Find where the given text appears and provide that cell's center as [x, y] coordinate. 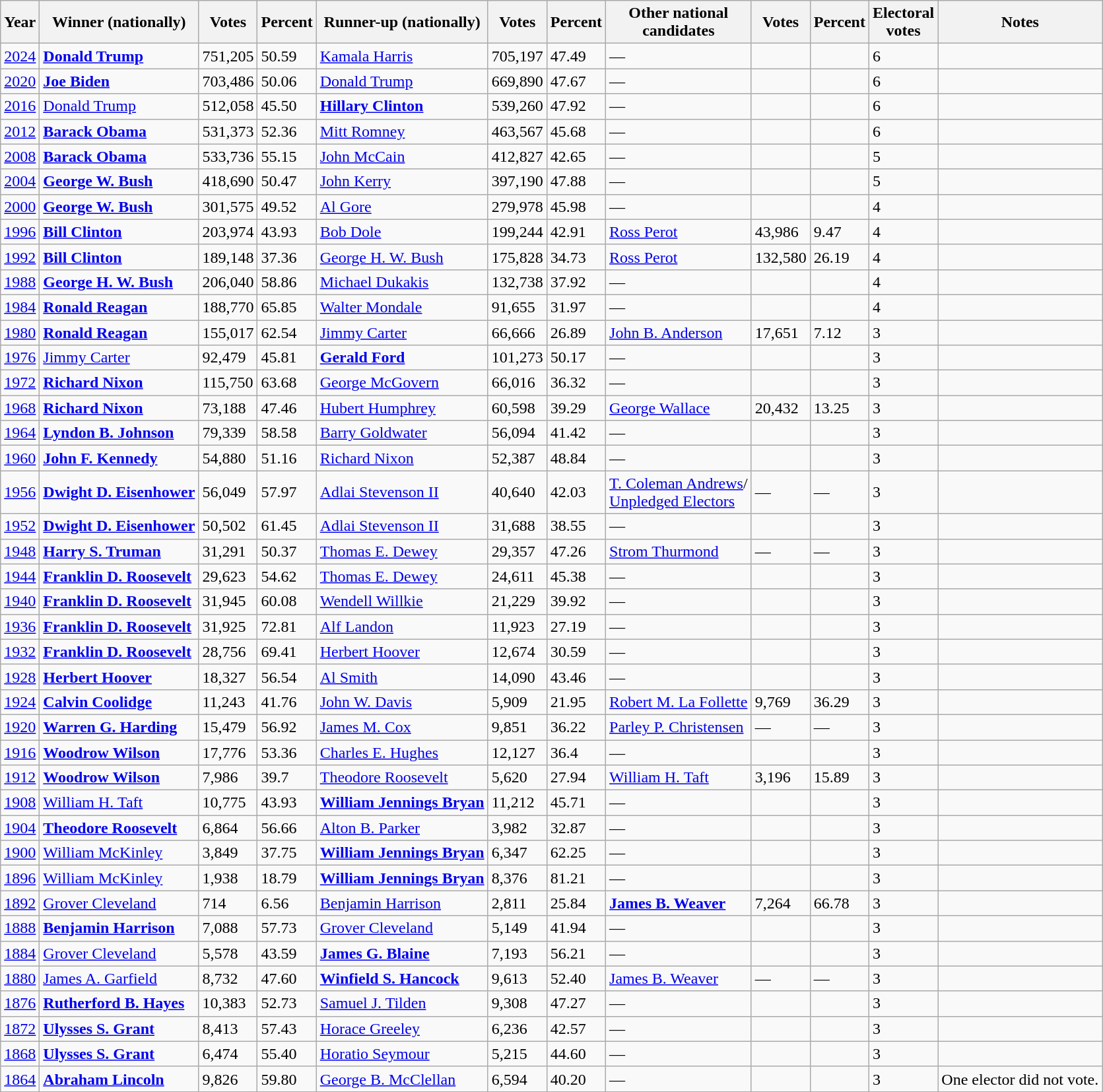
7,088 [228, 928]
9,851 [518, 727]
50.47 [286, 182]
65.85 [286, 307]
Kamala Harris [402, 56]
54,880 [228, 458]
279,978 [518, 207]
36.32 [576, 383]
43.59 [286, 953]
1956 [20, 493]
32.87 [576, 828]
1900 [20, 853]
47.27 [576, 1004]
Hillary Clinton [402, 106]
1908 [20, 803]
73,188 [228, 408]
11,923 [518, 627]
Alf Landon [402, 627]
36.29 [840, 702]
18.79 [286, 878]
25.84 [576, 903]
2020 [20, 81]
40.20 [576, 1079]
56.92 [286, 727]
1972 [20, 383]
29,357 [518, 551]
155,017 [228, 332]
11,212 [518, 803]
53.36 [286, 752]
Horace Greeley [402, 1029]
Charles E. Hughes [402, 752]
60,598 [518, 408]
Winfield S. Hancock [402, 978]
1976 [20, 358]
9,308 [518, 1004]
539,260 [518, 106]
1888 [20, 928]
34.73 [576, 257]
1896 [20, 878]
59.80 [286, 1079]
66,016 [518, 383]
39.92 [576, 601]
8,376 [518, 878]
189,148 [228, 257]
714 [228, 903]
1996 [20, 232]
47.60 [286, 978]
9,826 [228, 1079]
703,486 [228, 81]
37.36 [286, 257]
1916 [20, 752]
1944 [20, 576]
81.21 [576, 878]
3,196 [780, 778]
50,502 [228, 526]
58.58 [286, 433]
1952 [20, 526]
1,938 [228, 878]
41.42 [576, 433]
56.66 [286, 828]
26.89 [576, 332]
79,339 [228, 433]
2024 [20, 56]
1948 [20, 551]
10,775 [228, 803]
Gerald Ford [402, 358]
1884 [20, 953]
50.59 [286, 56]
12,674 [518, 652]
1920 [20, 727]
51.16 [286, 458]
Lyndon B. Johnson [119, 433]
5,578 [228, 953]
57.43 [286, 1029]
5,909 [518, 702]
30.59 [576, 652]
James M. Cox [402, 727]
47.92 [576, 106]
7.12 [840, 332]
56,049 [228, 493]
1932 [20, 652]
45.38 [576, 576]
63.68 [286, 383]
13.25 [840, 408]
2016 [20, 106]
6,347 [518, 853]
132,738 [518, 282]
39.7 [286, 778]
6.56 [286, 903]
1872 [20, 1029]
533,736 [228, 156]
2,811 [518, 903]
58.86 [286, 282]
John B. Anderson [679, 332]
James G. Blaine [402, 953]
Samuel J. Tilden [402, 1004]
9,613 [518, 978]
1904 [20, 828]
45.50 [286, 106]
George McGovern [402, 383]
8,732 [228, 978]
57.73 [286, 928]
66,666 [518, 332]
5,620 [518, 778]
43,986 [780, 232]
George Wallace [679, 408]
669,890 [518, 81]
Bob Dole [402, 232]
62.25 [576, 853]
18,327 [228, 677]
60.08 [286, 601]
206,040 [228, 282]
62.54 [286, 332]
40,640 [518, 493]
412,827 [518, 156]
52,387 [518, 458]
Al Smith [402, 677]
Rutherford B. Hayes [119, 1004]
9.47 [840, 232]
36.22 [576, 727]
Runner-up (nationally) [402, 22]
55.40 [286, 1054]
91,655 [518, 307]
175,828 [518, 257]
28,756 [228, 652]
52.36 [286, 131]
1876 [20, 1004]
52.73 [286, 1004]
Abraham Lincoln [119, 1079]
Wendell Willkie [402, 601]
Harry S. Truman [119, 551]
Al Gore [402, 207]
48.84 [576, 458]
43.46 [576, 677]
47.67 [576, 81]
38.55 [576, 526]
Joe Biden [119, 81]
1968 [20, 408]
1864 [20, 1079]
47.88 [576, 182]
56,094 [518, 433]
Other nationalcandidates [679, 22]
6,594 [518, 1079]
26.19 [840, 257]
1992 [20, 257]
Strom Thurmond [679, 551]
27.19 [576, 627]
21,229 [518, 601]
1960 [20, 458]
Michael Dukakis [402, 282]
397,190 [518, 182]
6,864 [228, 828]
463,567 [518, 131]
36.4 [576, 752]
15,479 [228, 727]
42.03 [576, 493]
1868 [20, 1054]
5,215 [518, 1054]
11,243 [228, 702]
31,945 [228, 601]
66.78 [840, 903]
Horatio Seymour [402, 1054]
50.06 [286, 81]
John F. Kennedy [119, 458]
52.40 [576, 978]
55.15 [286, 156]
41.94 [576, 928]
37.75 [286, 853]
7,986 [228, 778]
1984 [20, 307]
199,244 [518, 232]
6,236 [518, 1029]
56.54 [286, 677]
1988 [20, 282]
29,623 [228, 576]
31,291 [228, 551]
92,479 [228, 358]
42.91 [576, 232]
61.45 [286, 526]
8,413 [228, 1029]
49.52 [286, 207]
14,090 [518, 677]
418,690 [228, 182]
42.65 [576, 156]
Mitt Romney [402, 131]
45.98 [576, 207]
1924 [20, 702]
George B. McClellan [402, 1079]
45.71 [576, 803]
42.57 [576, 1029]
301,575 [228, 207]
Parley P. Christensen [679, 727]
705,197 [518, 56]
6,474 [228, 1054]
54.62 [286, 576]
31.97 [576, 307]
5,149 [518, 928]
3,982 [518, 828]
7,193 [518, 953]
2000 [20, 207]
1880 [20, 978]
17,651 [780, 332]
One elector did not vote. [1020, 1079]
751,205 [228, 56]
27.94 [576, 778]
2012 [20, 131]
57.97 [286, 493]
Electoralvotes [903, 22]
Warren G. Harding [119, 727]
1964 [20, 433]
39.29 [576, 408]
1936 [20, 627]
47.49 [576, 56]
115,750 [228, 383]
1912 [20, 778]
44.60 [576, 1054]
1940 [20, 601]
2008 [20, 156]
10,383 [228, 1004]
1928 [20, 677]
21.95 [576, 702]
Calvin Coolidge [119, 702]
47.46 [286, 408]
Alton B. Parker [402, 828]
512,058 [228, 106]
50.17 [576, 358]
2004 [20, 182]
3,849 [228, 853]
1892 [20, 903]
20,432 [780, 408]
Barry Goldwater [402, 433]
9,769 [780, 702]
531,373 [228, 131]
Hubert Humphrey [402, 408]
37.92 [576, 282]
31,925 [228, 627]
T. Coleman Andrews/Unpledged Electors [679, 493]
17,776 [228, 752]
Walter Mondale [402, 307]
132,580 [780, 257]
50.37 [286, 551]
47.26 [576, 551]
15.89 [840, 778]
Winner (nationally) [119, 22]
John McCain [402, 156]
45.81 [286, 358]
1980 [20, 332]
203,974 [228, 232]
James A. Garfield [119, 978]
Notes [1020, 22]
56.21 [576, 953]
24,611 [518, 576]
12,127 [518, 752]
31,688 [518, 526]
John W. Davis [402, 702]
Year [20, 22]
72.81 [286, 627]
69.41 [286, 652]
41.76 [286, 702]
188,770 [228, 307]
101,273 [518, 358]
45.68 [576, 131]
Robert M. La Follette [679, 702]
7,264 [780, 903]
John Kerry [402, 182]
